Return (x, y) of the center of cell containing provided text 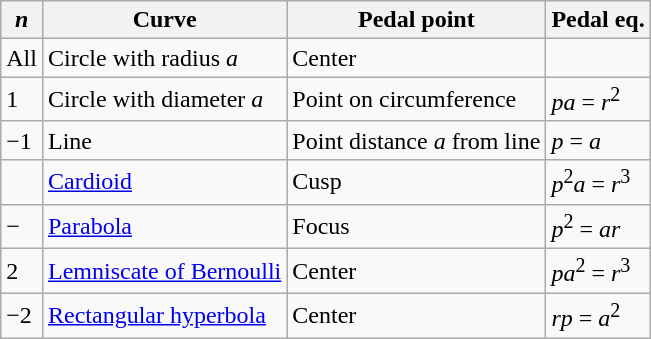
Line (164, 140)
−2 (22, 316)
Circle with diameter a (164, 100)
Point on circumference (416, 100)
−1 (22, 140)
Lemniscate of Bernoulli (164, 272)
Rectangular hyperbola (164, 316)
2 (22, 272)
1 (22, 100)
Circle with radius a (164, 58)
Point distance a from line (416, 140)
Pedal eq. (598, 20)
Cardioid (164, 182)
p2 = ar (598, 226)
pa = r2 (598, 100)
Pedal point (416, 20)
p = a (598, 140)
Cusp (416, 182)
Focus (416, 226)
pa2 = r3 (598, 272)
Parabola (164, 226)
Curve (164, 20)
All (22, 58)
rp = a2 (598, 316)
− (22, 226)
n (22, 20)
p2a = r3 (598, 182)
